Output the [X, Y] coordinate of the center of the cell containing the given text.  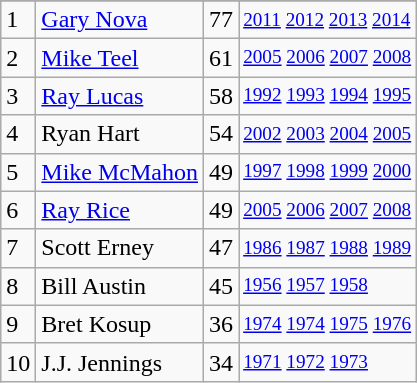
61 [222, 58]
1986 1987 1988 1989 [328, 248]
4 [18, 134]
Mike McMahon [120, 172]
45 [222, 286]
Bret Kosup [120, 324]
9 [18, 324]
1974 1974 1975 1976 [328, 324]
3 [18, 96]
77 [222, 20]
2 [18, 58]
1997 1998 1999 2000 [328, 172]
2002 2003 2004 2005 [328, 134]
34 [222, 362]
7 [18, 248]
Ray Lucas [120, 96]
Ryan Hart [120, 134]
Ray Rice [120, 210]
1 [18, 20]
2011 2012 2013 2014 [328, 20]
Bill Austin [120, 286]
10 [18, 362]
Mike Teel [120, 58]
1956 1957 1958 [328, 286]
J.J. Jennings [120, 362]
6 [18, 210]
5 [18, 172]
8 [18, 286]
1971 1972 1973 [328, 362]
36 [222, 324]
1992 1993 1994 1995 [328, 96]
47 [222, 248]
Scott Erney [120, 248]
54 [222, 134]
Gary Nova [120, 20]
58 [222, 96]
